Extract the [X, Y] coordinate from the center of the cell holding the provided text.  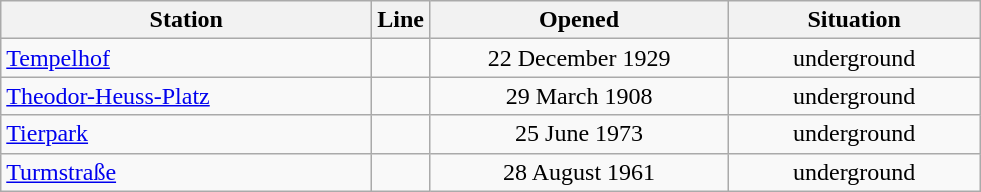
Opened [580, 20]
Station [186, 20]
29 March 1908 [580, 96]
22 December 1929 [580, 58]
Tempelhof [186, 58]
Turmstraße [186, 172]
Tierpark [186, 134]
Situation [854, 20]
Theodor-Heuss-Platz [186, 96]
28 August 1961 [580, 172]
25 June 1973 [580, 134]
Line [401, 20]
